Locate the cell with the specified text and output its [X, Y] center coordinate. 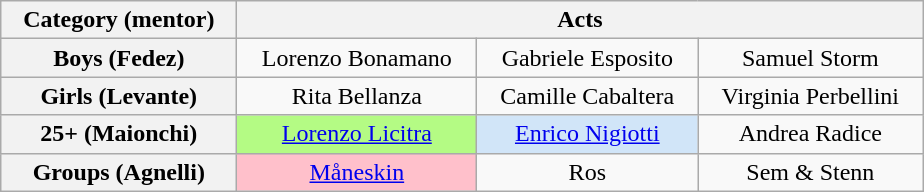
Category (mentor) [119, 20]
Ros [588, 172]
Gabriele Esposito [588, 58]
Acts [580, 20]
Lorenzo Licitra [357, 134]
Sem & Stenn [810, 172]
Andrea Radice [810, 134]
Camille Cabaltera [588, 96]
Samuel Storm [810, 58]
Lorenzo Bonamano [357, 58]
Måneskin [357, 172]
Enrico Nigiotti [588, 134]
Girls (Levante) [119, 96]
Groups (Agnelli) [119, 172]
Virginia Perbellini [810, 96]
Boys (Fedez) [119, 58]
Rita Bellanza [357, 96]
25+ (Maionchi) [119, 134]
